Scan for the cell matching the given text and deliver its (X, Y) coordinate at center. 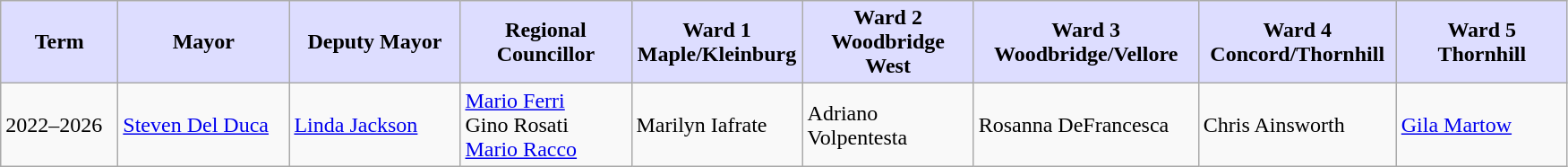
Term (59, 42)
Mayor (204, 42)
Adriano Volpentesta (888, 125)
Ward 4Concord/Thornhill (1297, 42)
Ward 2Woodbridge West (888, 42)
Gila Martow (1481, 125)
Ward 3Woodbridge/Vellore (1085, 42)
Rosanna DeFrancesca (1085, 125)
Marilyn Iafrate (716, 125)
Mario FerriGino RosatiMario Racco (546, 125)
Linda Jackson (374, 125)
Steven Del Duca (204, 125)
2022–2026 (59, 125)
Ward 5Thornhill (1481, 42)
Deputy Mayor (374, 42)
Regional Councillor (546, 42)
Chris Ainsworth (1297, 125)
Ward 1Maple/Kleinburg (716, 42)
